Return the [X, Y] coordinate for the center point of the cell that contains the specified text.  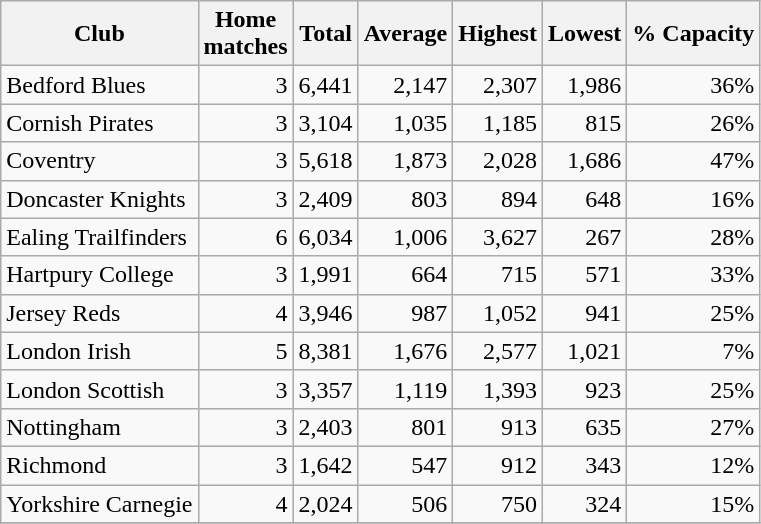
1,035 [406, 123]
1,021 [584, 351]
2,147 [406, 85]
27% [694, 427]
664 [406, 275]
1,991 [326, 275]
815 [584, 123]
Jersey Reds [100, 313]
15% [694, 503]
941 [584, 313]
2,024 [326, 503]
3,627 [498, 237]
36% [694, 85]
3,946 [326, 313]
7% [694, 351]
5,618 [326, 161]
% Capacity [694, 34]
801 [406, 427]
2,403 [326, 427]
1,873 [406, 161]
12% [694, 465]
750 [498, 503]
Richmond [100, 465]
894 [498, 199]
3,104 [326, 123]
1,642 [326, 465]
Nottingham [100, 427]
Club [100, 34]
16% [694, 199]
London Irish [100, 351]
8,381 [326, 351]
Yorkshire Carnegie [100, 503]
2,307 [498, 85]
571 [584, 275]
715 [498, 275]
1,686 [584, 161]
Lowest [584, 34]
1,119 [406, 389]
3,357 [326, 389]
Total [326, 34]
London Scottish [100, 389]
28% [694, 237]
47% [694, 161]
1,185 [498, 123]
923 [584, 389]
Bedford Blues [100, 85]
1,393 [498, 389]
6,441 [326, 85]
Homematches [246, 34]
635 [584, 427]
Ealing Trailfinders [100, 237]
343 [584, 465]
913 [498, 427]
803 [406, 199]
Cornish Pirates [100, 123]
1,986 [584, 85]
33% [694, 275]
Coventry [100, 161]
1,052 [498, 313]
547 [406, 465]
912 [498, 465]
5 [246, 351]
2,028 [498, 161]
26% [694, 123]
987 [406, 313]
267 [584, 237]
Average [406, 34]
6 [246, 237]
Doncaster Knights [100, 199]
Highest [498, 34]
2,409 [326, 199]
Hartpury College [100, 275]
2,577 [498, 351]
6,034 [326, 237]
1,676 [406, 351]
648 [584, 199]
1,006 [406, 237]
324 [584, 503]
506 [406, 503]
